Detect which cell encompasses the target text, then output its (x, y) center coordinate. 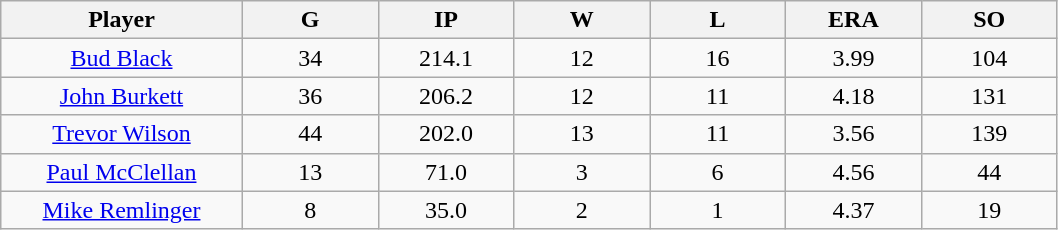
Player (122, 20)
2 (582, 210)
34 (310, 58)
6 (718, 172)
139 (989, 134)
L (718, 20)
202.0 (446, 134)
4.18 (854, 96)
Bud Black (122, 58)
3 (582, 172)
19 (989, 210)
W (582, 20)
John Burkett (122, 96)
71.0 (446, 172)
36 (310, 96)
IP (446, 20)
Trevor Wilson (122, 134)
131 (989, 96)
Paul McClellan (122, 172)
3.99 (854, 58)
G (310, 20)
214.1 (446, 58)
8 (310, 210)
4.56 (854, 172)
4.37 (854, 210)
206.2 (446, 96)
16 (718, 58)
SO (989, 20)
1 (718, 210)
Mike Remlinger (122, 210)
3.56 (854, 134)
ERA (854, 20)
35.0 (446, 210)
104 (989, 58)
